Pinpoint the cell where the given text exists, returning its (X, Y) midpoint coordinate. 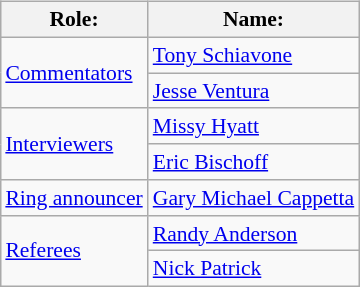
Tony Schiavone (254, 55)
Nick Patrick (254, 269)
Gary Michael Cappetta (254, 198)
Ring announcer (74, 198)
Role: (74, 20)
Eric Bischoff (254, 162)
Randy Anderson (254, 233)
Missy Hyatt (254, 126)
Interviewers (74, 144)
Commentators (74, 72)
Jesse Ventura (254, 91)
Name: (254, 20)
Referees (74, 250)
